Locate the cell with the specified text and output its [x, y] center coordinate. 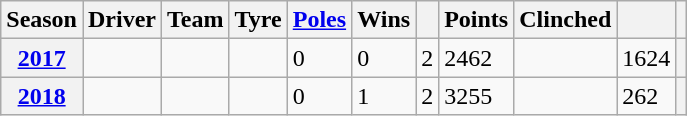
1624 [646, 58]
2018 [42, 96]
Driver [122, 20]
Season [42, 20]
Team [196, 20]
Tyre [258, 20]
Poles [319, 20]
3255 [476, 96]
1 [384, 96]
Points [476, 20]
Wins [384, 20]
2462 [476, 58]
2017 [42, 58]
262 [646, 96]
Clinched [566, 20]
